Detect which cell encompasses the target text, then output its [X, Y] center coordinate. 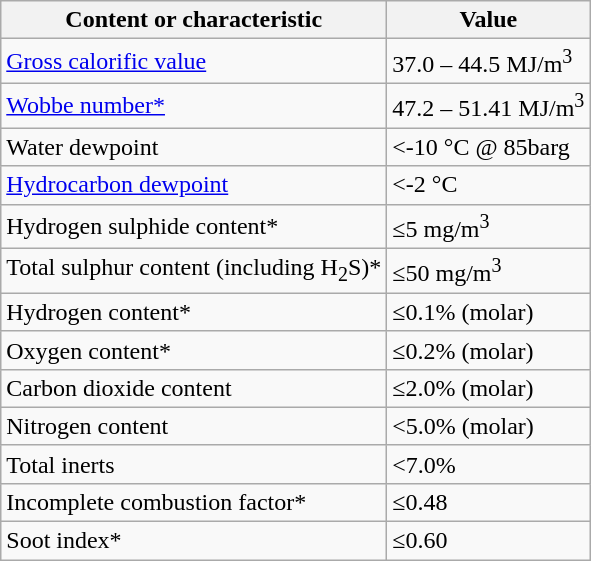
Value [488, 20]
Hydrogen content* [194, 312]
≤0.2% (molar) [488, 350]
Gross calorific value [194, 62]
47.2 – 51.41 MJ/m3 [488, 106]
<5.0% (molar) [488, 426]
Nitrogen content [194, 426]
Total sulphur content (including H2S)* [194, 272]
Hydrogen sulphide content* [194, 226]
≤0.60 [488, 541]
Oxygen content* [194, 350]
≤0.48 [488, 502]
Incomplete combustion factor* [194, 502]
≤50 mg/m3 [488, 272]
Water dewpoint [194, 147]
≤0.1% (molar) [488, 312]
≤5 mg/m3 [488, 226]
Wobbe number* [194, 106]
<-2 °C [488, 185]
37.0 – 44.5 MJ/m3 [488, 62]
Total inerts [194, 464]
≤2.0% (molar) [488, 388]
<-10 °C @ 85barg [488, 147]
Soot index* [194, 541]
Hydrocarbon dewpoint [194, 185]
Carbon dioxide content [194, 388]
<7.0% [488, 464]
Content or characteristic [194, 20]
